Find where the given text appears and provide that cell's center as (X, Y) coordinate. 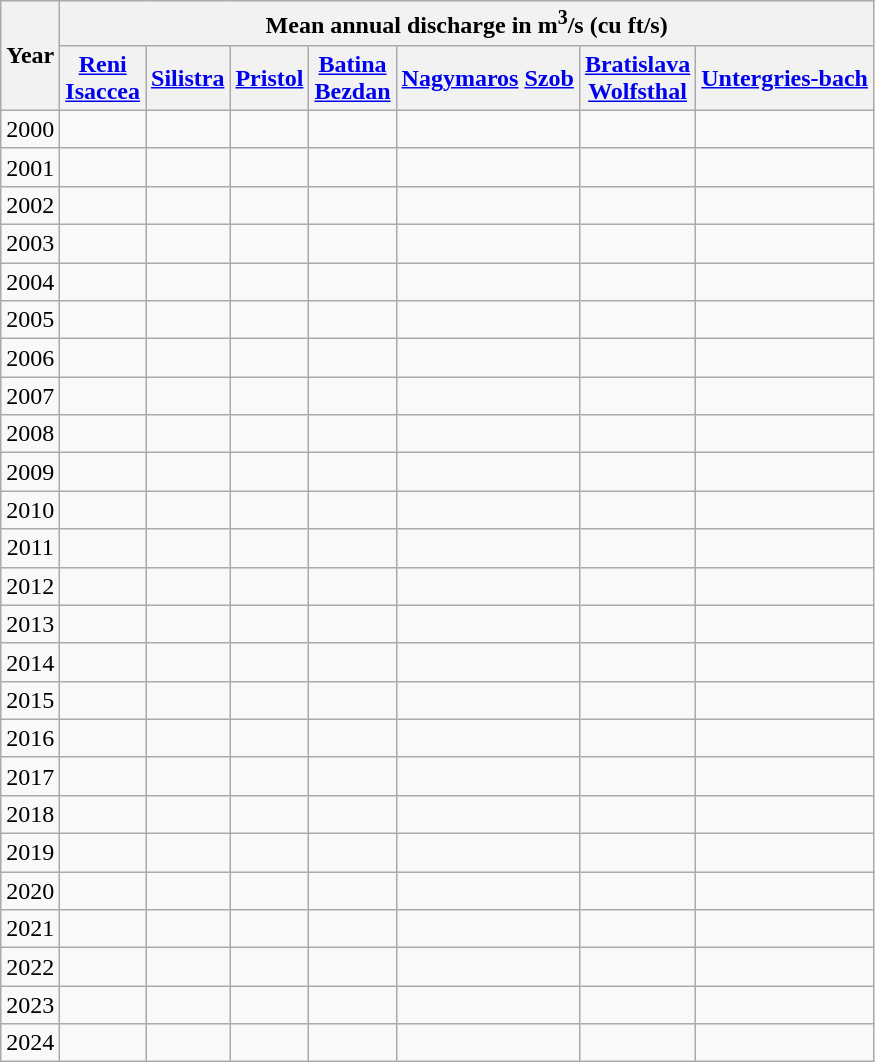
2012 (30, 586)
2016 (30, 738)
2015 (30, 700)
2023 (30, 1005)
2006 (30, 358)
Untergries-bach (785, 78)
2007 (30, 396)
2022 (30, 967)
2002 (30, 205)
2017 (30, 776)
Mean annual discharge in m3/s (cu ft/s) (467, 24)
2024 (30, 1043)
2001 (30, 167)
Nagymaros Szob (488, 78)
2013 (30, 624)
Pristol (270, 78)
ReniIsaccea (103, 78)
2004 (30, 282)
2003 (30, 244)
2020 (30, 891)
BatinaBezdan (352, 78)
2005 (30, 320)
2010 (30, 510)
2000 (30, 129)
Year (30, 56)
2018 (30, 814)
2009 (30, 472)
Silistra (188, 78)
2008 (30, 434)
2021 (30, 929)
2014 (30, 662)
BratislavaWolfsthal (637, 78)
2019 (30, 853)
2011 (30, 548)
